Identify which cell holds the provided text, then report its (x, y) central coordinate. 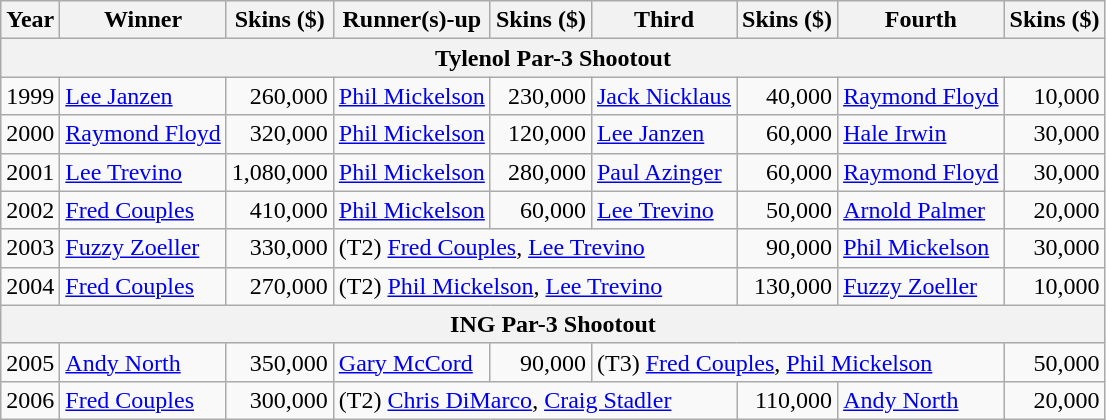
Year (30, 20)
2005 (30, 362)
260,000 (280, 96)
(T2) Phil Mickelson, Lee Trevino (534, 286)
Tylenol Par-3 Shootout (553, 58)
120,000 (540, 134)
40,000 (786, 96)
2004 (30, 286)
230,000 (540, 96)
(T2) Chris DiMarco, Craig Stadler (534, 400)
1,080,000 (280, 172)
280,000 (540, 172)
ING Par-3 Shootout (553, 324)
330,000 (280, 248)
Gary McCord (412, 362)
130,000 (786, 286)
Third (664, 20)
Paul Azinger (664, 172)
Fourth (921, 20)
Winner (143, 20)
300,000 (280, 400)
1999 (30, 96)
2003 (30, 248)
(T3) Fred Couples, Phil Mickelson (798, 362)
320,000 (280, 134)
2006 (30, 400)
410,000 (280, 210)
110,000 (786, 400)
Hale Irwin (921, 134)
270,000 (280, 286)
2002 (30, 210)
2000 (30, 134)
Arnold Palmer (921, 210)
2001 (30, 172)
(T2) Fred Couples, Lee Trevino (534, 248)
Jack Nicklaus (664, 96)
Runner(s)-up (412, 20)
350,000 (280, 362)
